Search for the cell housing the specified text and yield its (X, Y) center coordinate. 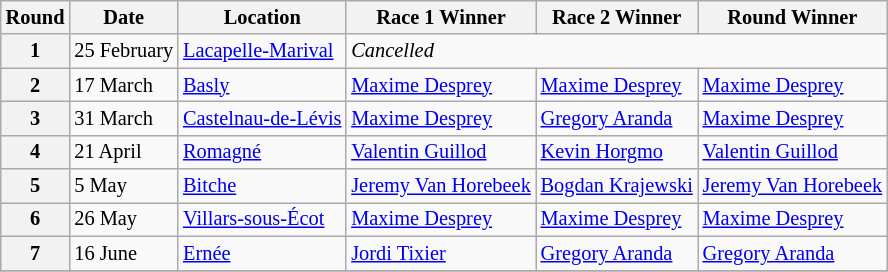
25 February (124, 51)
Race 2 Winner (617, 17)
Location (262, 17)
7 (36, 253)
Date (124, 17)
Kevin Horgmo (617, 152)
2 (36, 85)
Cancelled (616, 51)
6 (36, 219)
Castelnau-de-Lévis (262, 118)
5 May (124, 186)
Race 1 Winner (440, 17)
Bitche (262, 186)
21 April (124, 152)
16 June (124, 253)
Basly (262, 85)
Bogdan Krajewski (617, 186)
3 (36, 118)
1 (36, 51)
Jordi Tixier (440, 253)
Romagné (262, 152)
Round (36, 17)
17 March (124, 85)
31 March (124, 118)
Villars-sous-Écot (262, 219)
Ernée (262, 253)
5 (36, 186)
4 (36, 152)
Lacapelle-Marival (262, 51)
Round Winner (792, 17)
26 May (124, 219)
